For the text-containing cell, return its midpoint in [x, y] coordinate format. 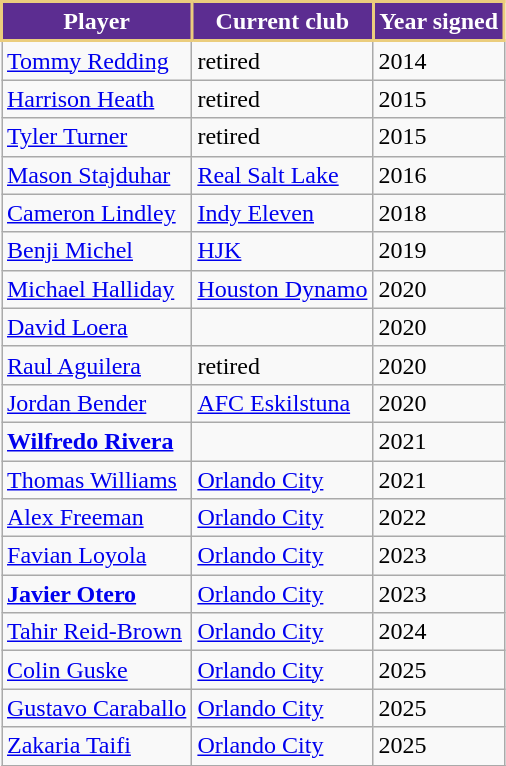
AFC Eskilstuna [282, 403]
Raul Aguilera [97, 365]
Harrison Heath [97, 99]
Wilfredo Rivera [97, 441]
Tyler Turner [97, 137]
Indy Eleven [282, 213]
David Loera [97, 327]
2018 [438, 213]
Colin Guske [97, 670]
2016 [438, 175]
Michael Halliday [97, 289]
Jordan Bender [97, 403]
2022 [438, 518]
Current club [282, 22]
Alex Freeman [97, 518]
Mason Stajduhar [97, 175]
Houston Dynamo [282, 289]
Year signed [438, 22]
Real Salt Lake [282, 175]
Thomas Williams [97, 479]
Player [97, 22]
2024 [438, 632]
Javier Otero [97, 594]
HJK [282, 251]
Benji Michel [97, 251]
Tommy Redding [97, 60]
2019 [438, 251]
Cameron Lindley [97, 213]
Zakaria Taifi [97, 746]
Tahir Reid-Brown [97, 632]
2014 [438, 60]
Gustavo Caraballo [97, 708]
Favian Loyola [97, 556]
